Return (X, Y) of the center of cell containing provided text 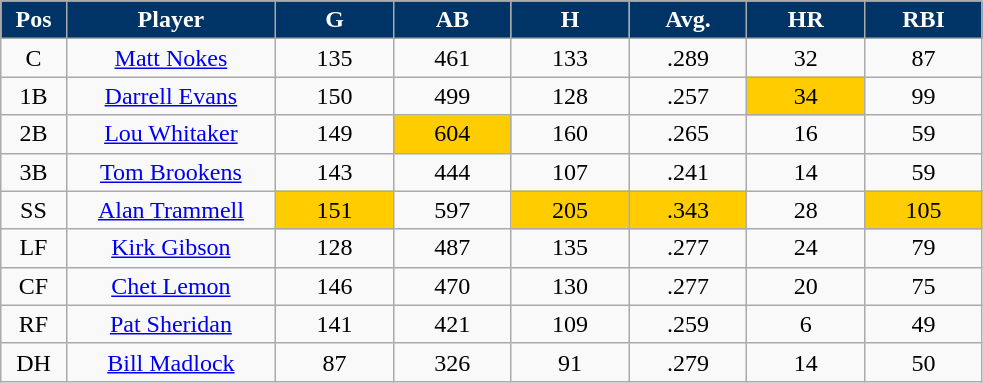
Player (170, 20)
H (570, 20)
3B (34, 172)
604 (452, 134)
Avg. (688, 20)
50 (924, 362)
150 (335, 96)
32 (806, 58)
6 (806, 324)
G (335, 20)
RF (34, 324)
LF (34, 248)
75 (924, 286)
Matt Nokes (170, 58)
.259 (688, 324)
Chet Lemon (170, 286)
1B (34, 96)
.289 (688, 58)
Lou Whitaker (170, 134)
Pat Sheridan (170, 324)
C (34, 58)
16 (806, 134)
141 (335, 324)
109 (570, 324)
149 (335, 134)
24 (806, 248)
105 (924, 210)
499 (452, 96)
49 (924, 324)
597 (452, 210)
444 (452, 172)
Alan Trammell (170, 210)
.279 (688, 362)
99 (924, 96)
79 (924, 248)
.265 (688, 134)
91 (570, 362)
CF (34, 286)
20 (806, 286)
SS (34, 210)
2B (34, 134)
205 (570, 210)
130 (570, 286)
.343 (688, 210)
133 (570, 58)
Bill Madlock (170, 362)
487 (452, 248)
160 (570, 134)
461 (452, 58)
Darrell Evans (170, 96)
DH (34, 362)
143 (335, 172)
Pos (34, 20)
Tom Brookens (170, 172)
107 (570, 172)
.241 (688, 172)
146 (335, 286)
RBI (924, 20)
470 (452, 286)
HR (806, 20)
.257 (688, 96)
28 (806, 210)
Kirk Gibson (170, 248)
421 (452, 324)
151 (335, 210)
34 (806, 96)
AB (452, 20)
326 (452, 362)
